From the cell containing the given text, extract its center point as (X, Y) coordinate. 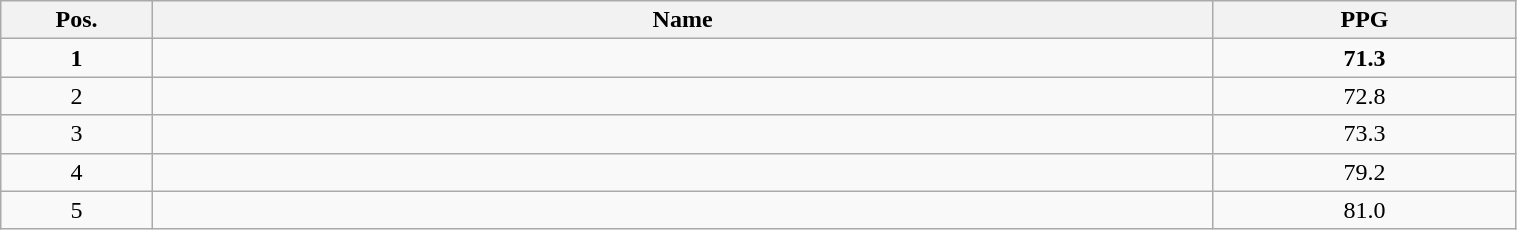
71.3 (1364, 58)
2 (77, 96)
1 (77, 58)
79.2 (1364, 172)
PPG (1364, 20)
73.3 (1364, 134)
Pos. (77, 20)
81.0 (1364, 210)
Name (682, 20)
5 (77, 210)
3 (77, 134)
72.8 (1364, 96)
4 (77, 172)
